Return the (x, y) coordinate for the center point of the cell that contains the specified text.  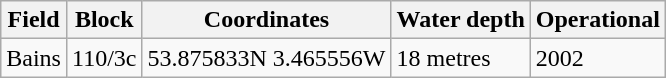
2002 (598, 58)
53.875833N 3.465556W (266, 58)
18 metres (460, 58)
110/3c (104, 58)
Coordinates (266, 20)
Block (104, 20)
Field (34, 20)
Operational (598, 20)
Water depth (460, 20)
Bains (34, 58)
